Identify which cell holds the provided text, then report its (x, y) central coordinate. 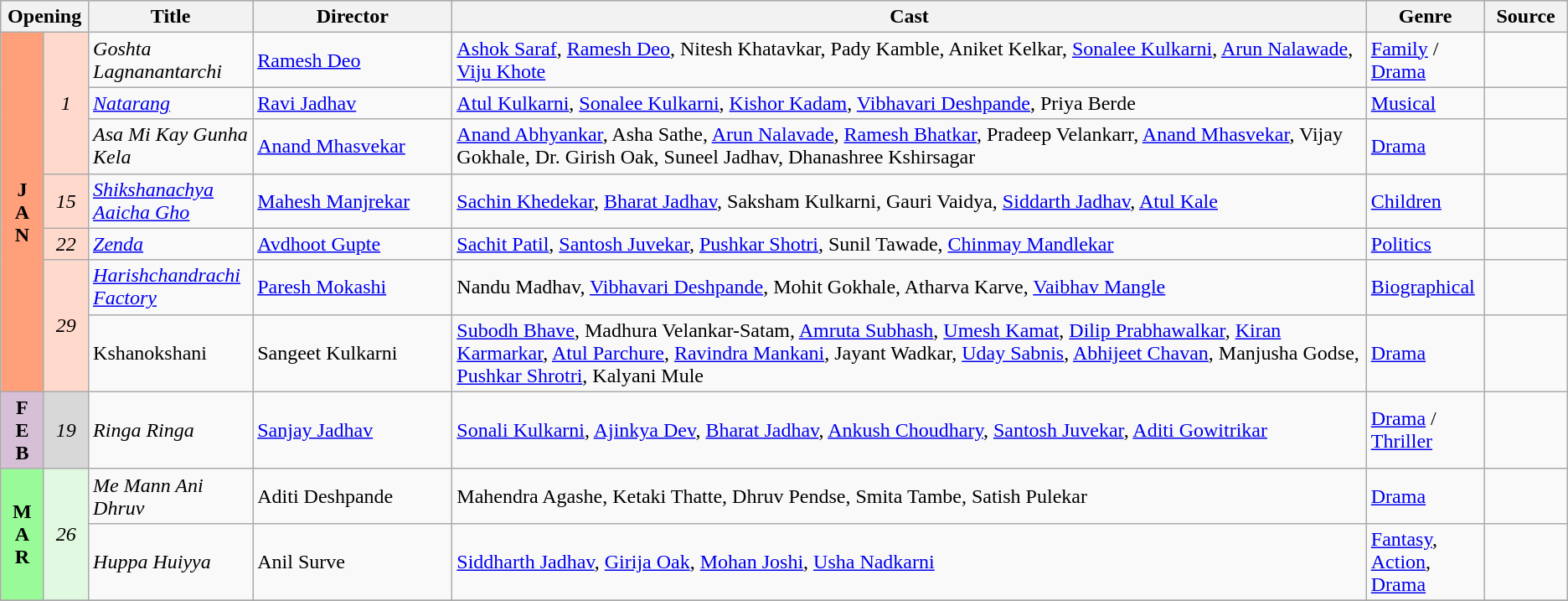
Sangeet Kulkarni (353, 353)
22 (65, 244)
Children (1426, 201)
Paresh Mokashi (353, 287)
Kshanokshani (171, 353)
Goshta Lagnanantarchi (171, 60)
Avdhoot Gupte (353, 244)
Zenda (171, 244)
Director (353, 17)
Aditi Deshpande (353, 496)
Fantasy, Action, Drama (1426, 562)
Sonali Kulkarni, Ajinkya Dev, Bharat Jadhav, Ankush Choudhary, Santosh Juvekar, Aditi Gowitrikar (910, 430)
Ringa Ringa (171, 430)
Genre (1426, 17)
1 (65, 103)
FEB (22, 430)
Nandu Madhav, Vibhavari Deshpande, Mohit Gokhale, Atharva Karve, Vaibhav Mangle (910, 287)
Ashok Saraf, Ramesh Deo, Nitesh Khatavkar, Pady Kamble, Aniket Kelkar, Sonalee Kulkarni, Arun Nalawade, Viju Khote (910, 60)
29 (65, 325)
Cast (910, 17)
Biographical (1426, 287)
Huppa Huiyya (171, 562)
Mahesh Manjrekar (353, 201)
19 (65, 430)
Sachin Khedekar, Bharat Jadhav, Saksham Kulkarni, Gauri Vaidya, Siddarth Jadhav, Atul Kale (910, 201)
Sachit Patil, Santosh Juvekar, Pushkar Shotri, Sunil Tawade, Chinmay Mandlekar (910, 244)
Harishchandrachi Factory (171, 287)
Opening (45, 17)
Siddharth Jadhav, Girija Oak, Mohan Joshi, Usha Nadkarni (910, 562)
Musical (1426, 103)
26 (65, 535)
Natarang (171, 103)
Politics (1426, 244)
Asa Mi Kay Gunha Kela (171, 146)
Anil Surve (353, 562)
15 (65, 201)
Ravi Jadhav (353, 103)
Family / Drama (1426, 60)
Anand Mhasvekar (353, 146)
Atul Kulkarni, Sonalee Kulkarni, Kishor Kadam, Vibhavari Deshpande, Priya Berde (910, 103)
Source (1526, 17)
MAR (22, 535)
Me Mann Ani Dhruv (171, 496)
Ramesh Deo (353, 60)
Shikshanachya Aaicha Gho (171, 201)
Mahendra Agashe, Ketaki Thatte, Dhruv Pendse, Smita Tambe, Satish Pulekar (910, 496)
Sanjay Jadhav (353, 430)
Drama / Thriller (1426, 430)
JAN (22, 212)
Title (171, 17)
